Capture the cell that displays the provided text and extract its [X, Y] central coordinate. 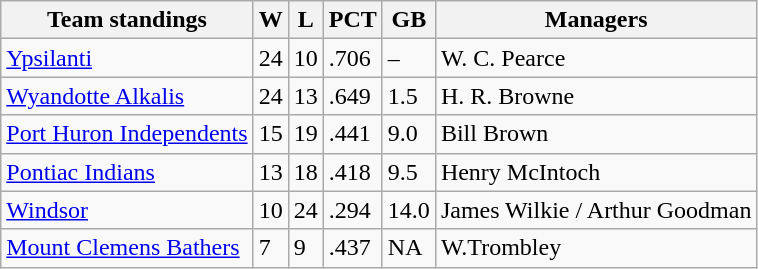
.706 [352, 58]
.441 [352, 134]
Ypsilanti [127, 58]
.418 [352, 172]
1.5 [408, 96]
7 [270, 248]
Henry McIntoch [596, 172]
18 [306, 172]
9.0 [408, 134]
NA [408, 248]
.437 [352, 248]
.649 [352, 96]
9.5 [408, 172]
PCT [352, 20]
GB [408, 20]
L [306, 20]
19 [306, 134]
Windsor [127, 210]
Port Huron Independents [127, 134]
Wyandotte Alkalis [127, 96]
9 [306, 248]
H. R. Browne [596, 96]
Bill Brown [596, 134]
W [270, 20]
.294 [352, 210]
– [408, 58]
W.Trombley [596, 248]
W. C. Pearce [596, 58]
14.0 [408, 210]
Managers [596, 20]
Mount Clemens Bathers [127, 248]
James Wilkie / Arthur Goodman [596, 210]
Team standings [127, 20]
15 [270, 134]
Pontiac Indians [127, 172]
